Provide the (X, Y) coordinate of the cell's center where the given text is located.  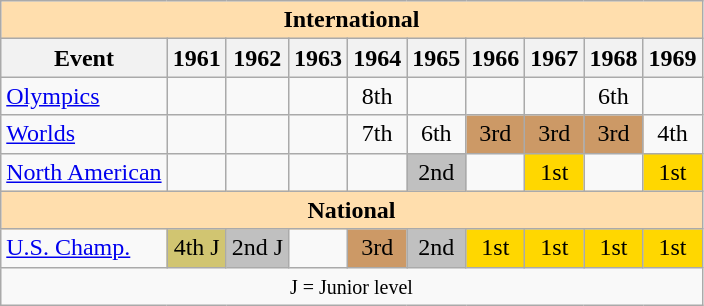
1965 (436, 58)
1961 (196, 58)
J = Junior level (352, 286)
1963 (318, 58)
Olympics (84, 96)
1967 (554, 58)
2nd J (257, 248)
Event (84, 58)
1962 (257, 58)
4th (672, 134)
Worlds (84, 134)
1964 (378, 58)
4th J (196, 248)
1966 (496, 58)
International (352, 20)
1969 (672, 58)
National (352, 210)
7th (378, 134)
North American (84, 172)
1968 (614, 58)
U.S. Champ. (84, 248)
8th (378, 96)
